From the cell containing the given text, extract its center point as (x, y) coordinate. 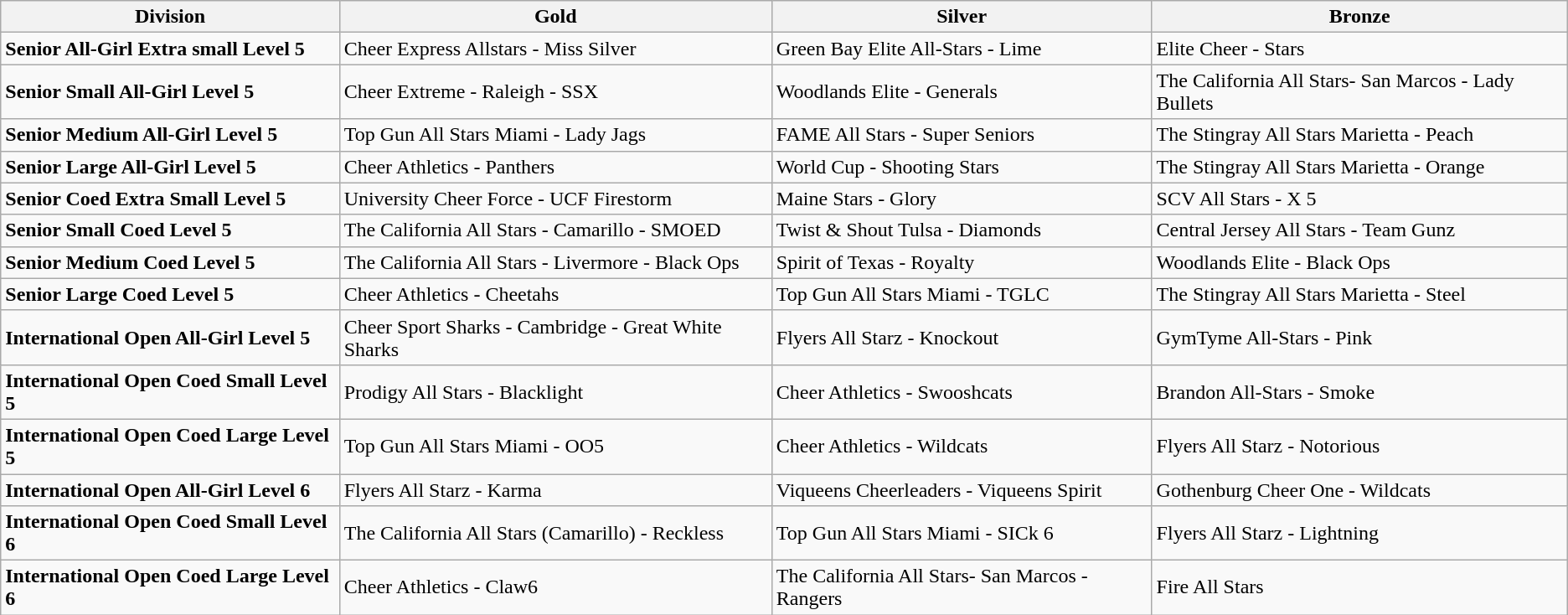
Senior Medium Coed Level 5 (170, 262)
SCV All Stars - X 5 (1359, 199)
Cheer Athletics - Claw6 (555, 588)
International Open All-Girl Level 6 (170, 490)
International Open Coed Large Level 6 (170, 588)
International Open Coed Large Level 5 (170, 446)
Spirit of Texas - Royalty (962, 262)
Division (170, 17)
The Stingray All Stars Marietta - Orange (1359, 167)
Flyers All Starz - Karma (555, 490)
Green Bay Elite All-Stars - Lime (962, 49)
Silver (962, 17)
University Cheer Force - UCF Firestorm (555, 199)
Senior Coed Extra Small Level 5 (170, 199)
Central Jersey All Stars - Team Gunz (1359, 230)
Bronze (1359, 17)
Cheer Extreme - Raleigh - SSX (555, 92)
Cheer Athletics - Panthers (555, 167)
Gothenburg Cheer One - Wildcats (1359, 490)
GymTyme All-Stars - Pink (1359, 337)
Brandon All-Stars - Smoke (1359, 392)
Top Gun All Stars Miami - OO5 (555, 446)
Viqueens Cheerleaders - Viqueens Spirit (962, 490)
Senior All-Girl Extra small Level 5 (170, 49)
The Stingray All Stars Marietta - Peach (1359, 135)
Woodlands Elite - Generals (962, 92)
Cheer Athletics - Cheetahs (555, 294)
International Open All-Girl Level 5 (170, 337)
Senior Large Coed Level 5 (170, 294)
The California All Stars - Camarillo - SMOED (555, 230)
Cheer Express Allstars - Miss Silver (555, 49)
International Open Coed Small Level 5 (170, 392)
Prodigy All Stars - Blacklight (555, 392)
The California All Stars- San Marcos - Lady Bullets (1359, 92)
Fire All Stars (1359, 588)
Flyers All Starz - Lightning (1359, 533)
International Open Coed Small Level 6 (170, 533)
Woodlands Elite - Black Ops (1359, 262)
Maine Stars - Glory (962, 199)
World Cup - Shooting Stars (962, 167)
Elite Cheer - Stars (1359, 49)
Senior Small All-Girl Level 5 (170, 92)
The California All Stars - Livermore - Black Ops (555, 262)
Top Gun All Stars Miami - SICk 6 (962, 533)
Senior Large All-Girl Level 5 (170, 167)
Cheer Sport Sharks - Cambridge - Great White Sharks (555, 337)
Twist & Shout Tulsa - Diamonds (962, 230)
Flyers All Starz - Knockout (962, 337)
Senior Medium All-Girl Level 5 (170, 135)
Top Gun All Stars Miami - Lady Jags (555, 135)
Cheer Athletics - Wildcats (962, 446)
Gold (555, 17)
Cheer Athletics - Swooshcats (962, 392)
The Stingray All Stars Marietta - Steel (1359, 294)
Senior Small Coed Level 5 (170, 230)
Top Gun All Stars Miami - TGLC (962, 294)
Flyers All Starz - Notorious (1359, 446)
FAME All Stars - Super Seniors (962, 135)
The California All Stars (Camarillo) - Reckless (555, 533)
The California All Stars- San Marcos - Rangers (962, 588)
